From the cell containing the given text, extract its center point as [x, y] coordinate. 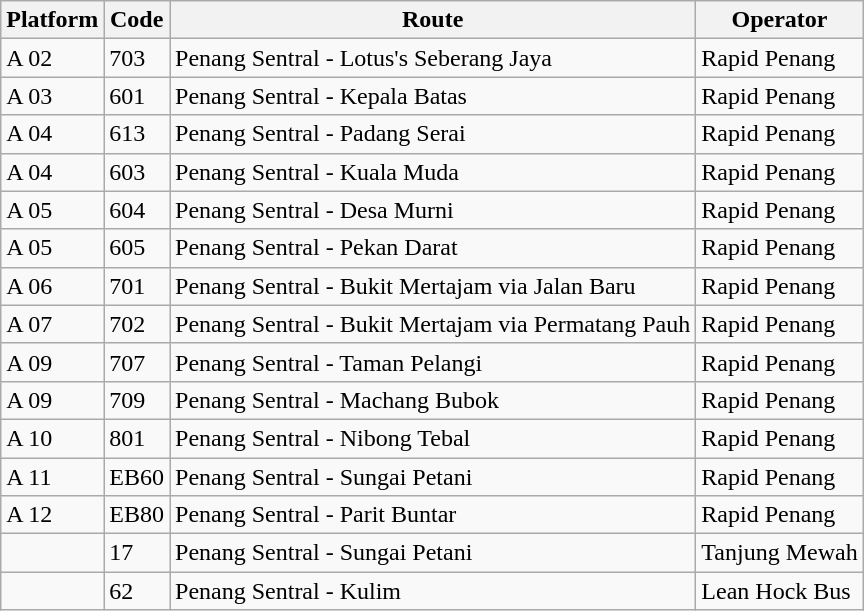
EB80 [137, 515]
Penang Sentral - Kuala Muda [433, 172]
A 10 [52, 438]
702 [137, 324]
707 [137, 362]
Operator [780, 20]
Route [433, 20]
709 [137, 400]
A 07 [52, 324]
604 [137, 210]
Tanjung Mewah [780, 553]
801 [137, 438]
EB60 [137, 477]
Penang Sentral - Parit Buntar [433, 515]
Penang Sentral - Bukit Mertajam via Jalan Baru [433, 286]
613 [137, 134]
Penang Sentral - Padang Serai [433, 134]
Penang Sentral - Kepala Batas [433, 96]
Lean Hock Bus [780, 591]
Penang Sentral - Lotus's Seberang Jaya [433, 58]
Penang Sentral - Nibong Tebal [433, 438]
605 [137, 248]
Penang Sentral - Kulim [433, 591]
A 02 [52, 58]
A 06 [52, 286]
701 [137, 286]
A 03 [52, 96]
17 [137, 553]
Code [137, 20]
Penang Sentral - Desa Murni [433, 210]
A 11 [52, 477]
62 [137, 591]
Penang Sentral - Pekan Darat [433, 248]
Penang Sentral - Machang Bubok [433, 400]
703 [137, 58]
Penang Sentral - Bukit Mertajam via Permatang Pauh [433, 324]
Penang Sentral - Taman Pelangi [433, 362]
601 [137, 96]
Platform [52, 20]
A 12 [52, 515]
603 [137, 172]
